From the cell containing the given text, extract its center point as [X, Y] coordinate. 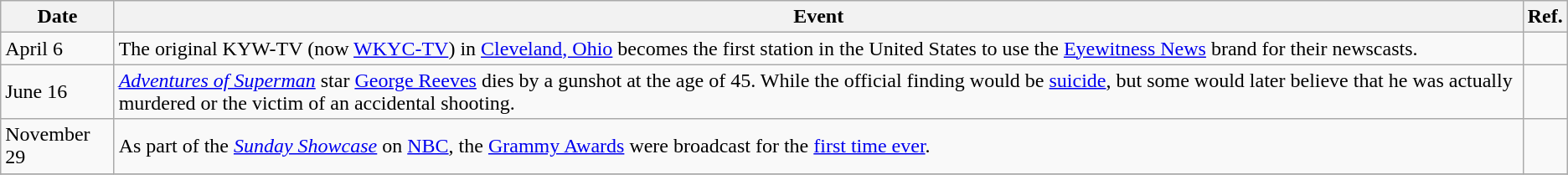
November 29 [57, 146]
June 16 [57, 92]
April 6 [57, 49]
As part of the Sunday Showcase on NBC, the Grammy Awards were broadcast for the first time ever. [818, 146]
Ref. [1545, 17]
Date [57, 17]
Event [818, 17]
